For the text-containing cell, return its midpoint in (x, y) coordinate format. 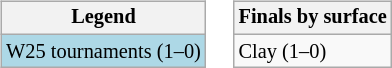
Clay (1–0) (313, 51)
W25 tournaments (1–0) (103, 51)
Legend (103, 18)
Finals by surface (313, 18)
